Capture the cell that displays the provided text and extract its (x, y) central coordinate. 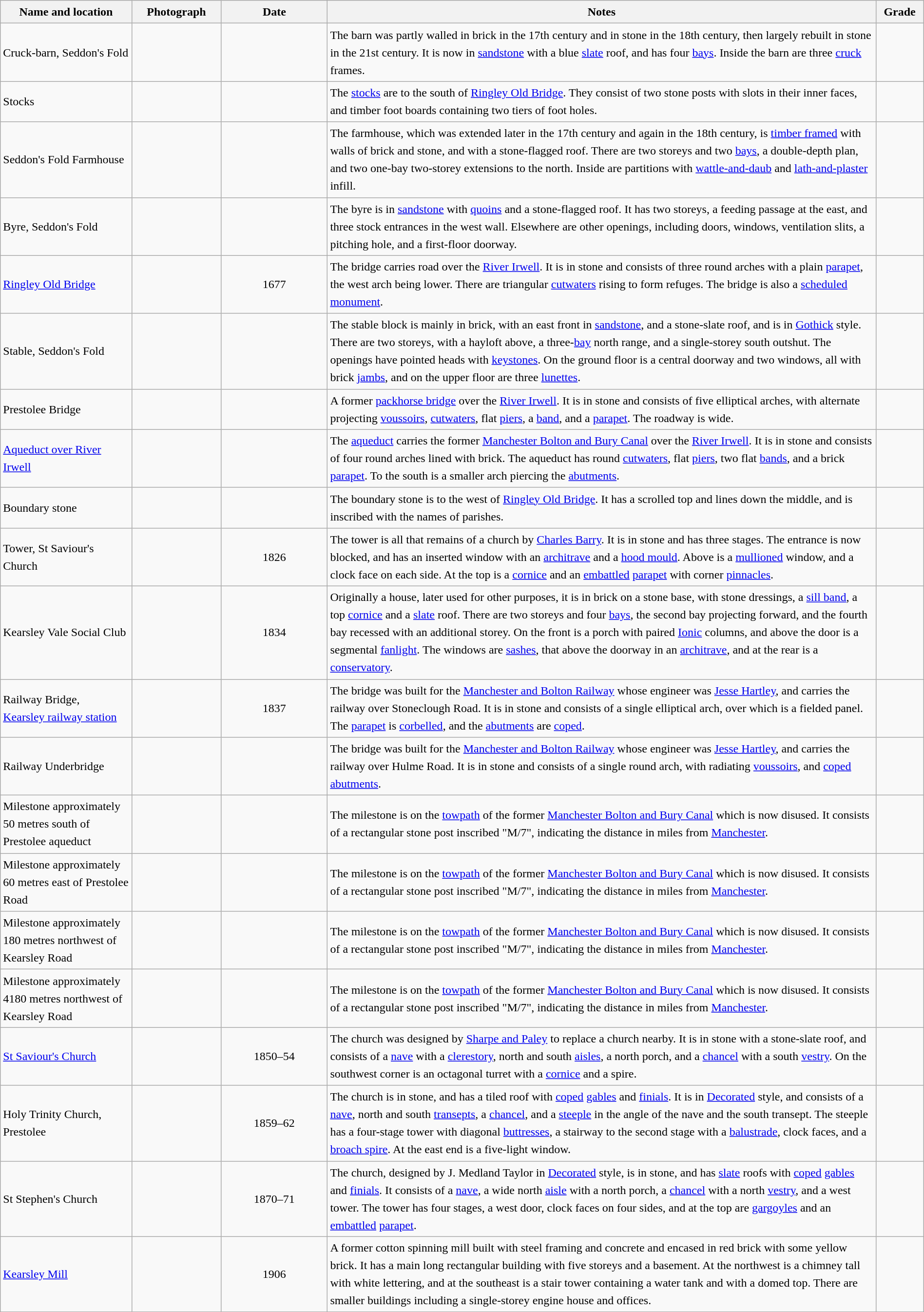
Prestolee Bridge (66, 409)
Boundary stone (66, 508)
Date (274, 12)
1826 (274, 557)
Milestone approximately 60 metres east of Prestolee Road (66, 882)
Notes (601, 12)
Stable, Seddon's Fold (66, 351)
1834 (274, 633)
Ringley Old Bridge (66, 285)
1870–71 (274, 1199)
St Stephen's Church (66, 1199)
Name and location (66, 12)
Holy Trinity Church, Prestolee (66, 1123)
Photograph (176, 12)
Grade (900, 12)
Aqueduct over River Irwell (66, 458)
Stocks (66, 101)
1850–54 (274, 1057)
Milestone approximately 4180 metres northwest of Kearsley Road (66, 998)
1859–62 (274, 1123)
1837 (274, 709)
Railway Underbridge (66, 766)
Kearsley Vale Social Club (66, 633)
St Saviour's Church (66, 1057)
Byre, Seddon's Fold (66, 226)
Tower, St Saviour's Church (66, 557)
Railway Bridge,Kearsley railway station (66, 709)
Milestone approximately 50 metres south of Prestolee aqueduct (66, 825)
Cruck-barn, Seddon's Fold (66, 53)
Seddon's Fold Farmhouse (66, 160)
Milestone approximately 180 metres northwest of Kearsley Road (66, 941)
1906 (274, 1274)
1677 (274, 285)
Kearsley Mill (66, 1274)
